Return (X, Y) of the center of cell containing provided text 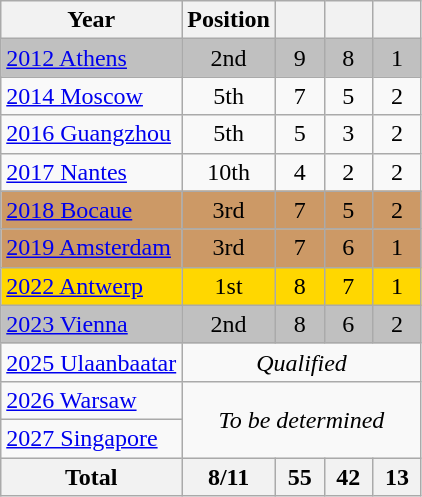
3 (348, 134)
2014 Moscow (92, 96)
2019 Amsterdam (92, 248)
8/11 (229, 477)
2022 Antwerp (92, 286)
Position (229, 20)
Total (92, 477)
2027 Singapore (92, 438)
9 (300, 58)
Qualified (302, 362)
2025 Ulaanbaatar (92, 362)
Year (92, 20)
13 (398, 477)
2026 Warsaw (92, 400)
55 (300, 477)
1st (229, 286)
2016 Guangzhou (92, 134)
2023 Vienna (92, 324)
10th (229, 172)
2018 Bocaue (92, 210)
2017 Nantes (92, 172)
42 (348, 477)
4 (300, 172)
2012 Athens (92, 58)
To be determined (302, 419)
